For the text-containing cell, return its midpoint in (X, Y) coordinate format. 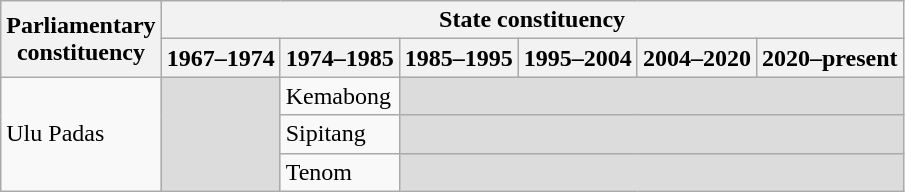
Parliamentaryconstituency (81, 39)
1974–1985 (340, 58)
Ulu Padas (81, 134)
Kemabong (340, 96)
2004–2020 (696, 58)
2020–present (830, 58)
1985–1995 (458, 58)
1967–1974 (220, 58)
Tenom (340, 172)
Sipitang (340, 134)
1995–2004 (578, 58)
State constituency (532, 20)
